Return [x, y] of the center of cell containing provided text 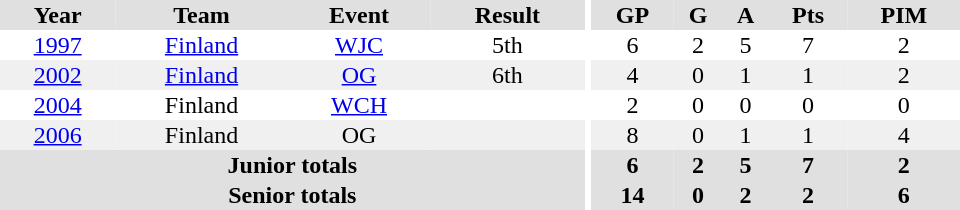
PIM [904, 15]
2004 [58, 105]
WJC [359, 45]
5th [507, 45]
Pts [808, 15]
GP [632, 15]
Result [507, 15]
G [698, 15]
WCH [359, 105]
Team [202, 15]
6th [507, 75]
Junior totals [292, 165]
2002 [58, 75]
2006 [58, 135]
14 [632, 195]
A [746, 15]
8 [632, 135]
1997 [58, 45]
Event [359, 15]
Year [58, 15]
Senior totals [292, 195]
